For the text-containing cell, return its midpoint in [x, y] coordinate format. 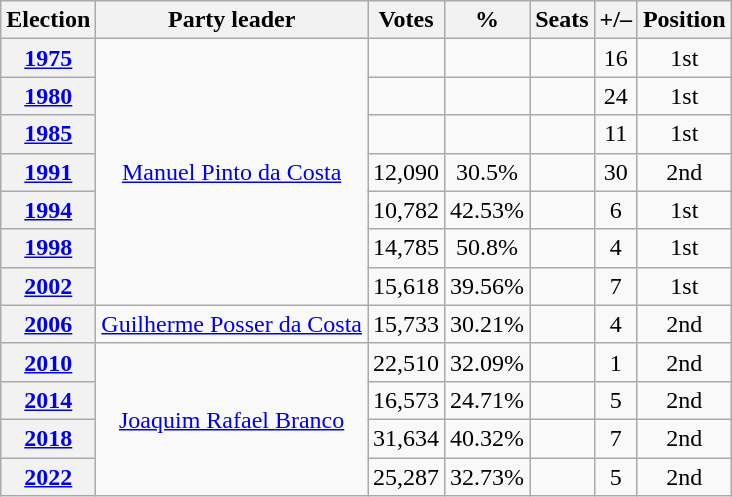
1980 [48, 96]
31,634 [406, 438]
16 [616, 58]
32.73% [488, 477]
Votes [406, 20]
1994 [48, 210]
Election [48, 20]
15,733 [406, 324]
24.71% [488, 400]
1 [616, 362]
2018 [48, 438]
24 [616, 96]
+/– [616, 20]
30.5% [488, 172]
1998 [48, 248]
2014 [48, 400]
% [488, 20]
Guilherme Posser da Costa [232, 324]
6 [616, 210]
Seats [562, 20]
14,785 [406, 248]
Party leader [232, 20]
1975 [48, 58]
25,287 [406, 477]
2006 [48, 324]
50.8% [488, 248]
1985 [48, 134]
2022 [48, 477]
40.32% [488, 438]
2010 [48, 362]
30.21% [488, 324]
22,510 [406, 362]
16,573 [406, 400]
15,618 [406, 286]
1991 [48, 172]
39.56% [488, 286]
Position [684, 20]
11 [616, 134]
32.09% [488, 362]
Joaquim Rafael Branco [232, 419]
Manuel Pinto da Costa [232, 172]
2002 [48, 286]
10,782 [406, 210]
12,090 [406, 172]
30 [616, 172]
42.53% [488, 210]
